Capture the cell that displays the provided text and extract its (x, y) central coordinate. 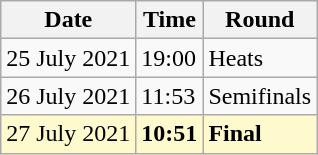
Round (260, 20)
Final (260, 134)
25 July 2021 (68, 58)
Semifinals (260, 96)
19:00 (170, 58)
10:51 (170, 134)
Heats (260, 58)
Date (68, 20)
Time (170, 20)
11:53 (170, 96)
26 July 2021 (68, 96)
27 July 2021 (68, 134)
